Detect which cell encompasses the target text, then output its (X, Y) center coordinate. 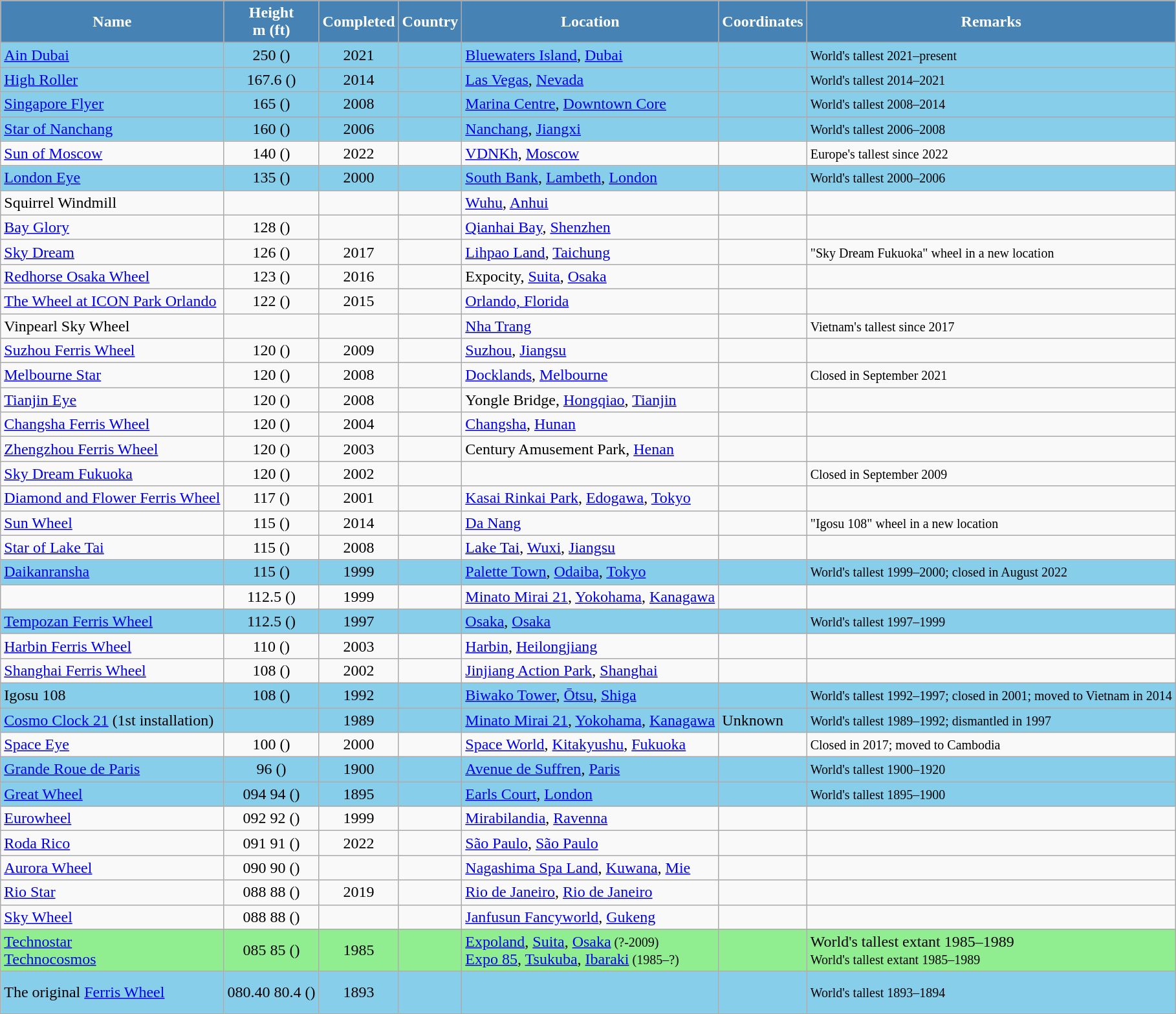
092 92 () (272, 819)
London Eye (113, 178)
Qianhai Bay, Shenzhen (590, 227)
Century Amusement Park, Henan (590, 449)
Redhorse Osaka Wheel (113, 276)
2015 (358, 301)
Expoland, Suita, Osaka (?-2009)Expo 85, Tsukuba, Ibaraki (1985–?) (590, 950)
Location (590, 22)
Harbin Ferris Wheel (113, 646)
110 () (272, 646)
VDNKh, Moscow (590, 153)
Bluewaters Island, Dubai (590, 55)
122 () (272, 301)
Europe's tallest since 2022 (991, 153)
Star of Lake Tai (113, 547)
Rio de Janeiro, Rio de Janeiro (590, 892)
Tempozan Ferris Wheel (113, 621)
2004 (358, 424)
Sun of Moscow (113, 153)
135 () (272, 178)
Heightm (ft) (272, 22)
Nanchang, Jiangxi (590, 129)
World's tallest 2014–2021 (991, 80)
Eurowheel (113, 819)
São Paulo, São Paulo (590, 843)
World's tallest 1893–1894 (991, 993)
World's tallest 1895–1900 (991, 794)
Yongle Bridge, Hongqiao, Tianjin (590, 400)
Squirrel Windmill (113, 203)
World's tallest 2021–present (991, 55)
2006 (358, 129)
1985 (358, 950)
Great Wheel (113, 794)
Star of Nanchang (113, 129)
165 () (272, 104)
Suzhou, Jiangsu (590, 351)
Orlando, Florida (590, 301)
Unknown (763, 720)
Country (430, 22)
Wuhu, Anhui (590, 203)
Mirabilandia, Ravenna (590, 819)
South Bank, Lambeth, London (590, 178)
2019 (358, 892)
Melbourne Star (113, 375)
2016 (358, 276)
"Sky Dream Fukuoka" wheel in a new location (991, 252)
World's tallest 2008–2014 (991, 104)
Vinpearl Sky Wheel (113, 325)
090 90 () (272, 868)
1895 (358, 794)
Da Nang (590, 523)
167.6 () (272, 80)
Tianjin Eye (113, 400)
Igosu 108 (113, 695)
Space Eye (113, 745)
117 () (272, 498)
Vietnam's tallest since 2017 (991, 325)
Docklands, Melbourne (590, 375)
Closed in September 2021 (991, 375)
TechnostarTechnocosmos (113, 950)
Nagashima Spa Land, Kuwana, Mie (590, 868)
Kasai Rinkai Park, Edogawa, Tokyo (590, 498)
Sky Dream Fukuoka (113, 474)
085 85 () (272, 950)
123 () (272, 276)
1893 (358, 993)
080.40 80.4 () (272, 993)
The original Ferris Wheel (113, 993)
094 94 () (272, 794)
World's tallest 1989–1992; dismantled in 1997 (991, 720)
2001 (358, 498)
Sky Dream (113, 252)
250 () (272, 55)
Bay Glory (113, 227)
Janfusun Fancyworld, Gukeng (590, 917)
160 () (272, 129)
Ain Dubai (113, 55)
Diamond and Flower Ferris Wheel (113, 498)
Sun Wheel (113, 523)
Singapore Flyer (113, 104)
1989 (358, 720)
Lake Tai, Wuxi, Jiangsu (590, 547)
Earls Court, London (590, 794)
Biwako Tower, Ōtsu, Shiga (590, 695)
126 () (272, 252)
Osaka, Osaka (590, 621)
Coordinates (763, 22)
Closed in September 2009 (991, 474)
Zhengzhou Ferris Wheel (113, 449)
091 91 () (272, 843)
Space World, Kitakyushu, Fukuoka (590, 745)
2021 (358, 55)
Completed (358, 22)
Daikanransha (113, 572)
Suzhou Ferris Wheel (113, 351)
"Igosu 108" wheel in a new location (991, 523)
Changsha Ferris Wheel (113, 424)
1900 (358, 769)
World's tallest 1997–1999 (991, 621)
World's tallest 2006–2008 (991, 129)
Remarks (991, 22)
Nha Trang (590, 325)
Name (113, 22)
Shanghai Ferris Wheel (113, 670)
2017 (358, 252)
Lihpao Land, Taichung (590, 252)
Sky Wheel (113, 917)
World's tallest 1900–1920 (991, 769)
Las Vegas, Nevada (590, 80)
100 () (272, 745)
The Wheel at ICON Park Orlando (113, 301)
Palette Town, Odaiba, Tokyo (590, 572)
High Roller (113, 80)
128 () (272, 227)
World's tallest extant 1985–1989World's tallest extant 1985–1989 (991, 950)
Jinjiang Action Park, Shanghai (590, 670)
96 () (272, 769)
World's tallest 1992–1997; closed in 2001; moved to Vietnam in 2014 (991, 695)
Avenue de Suffren, Paris (590, 769)
World's tallest 2000–2006 (991, 178)
1997 (358, 621)
Closed in 2017; moved to Cambodia (991, 745)
Roda Rico (113, 843)
1992 (358, 695)
Expocity, Suita, Osaka (590, 276)
Harbin, Heilongjiang (590, 646)
Cosmo Clock 21 (1st installation) (113, 720)
Aurora Wheel (113, 868)
World's tallest 1999–2000; closed in August 2022 (991, 572)
Changsha, Hunan (590, 424)
2009 (358, 351)
Grande Roue de Paris (113, 769)
Rio Star (113, 892)
Marina Centre, Downtown Core (590, 104)
140 () (272, 153)
